Find where the given text appears and provide that cell's center as (x, y) coordinate. 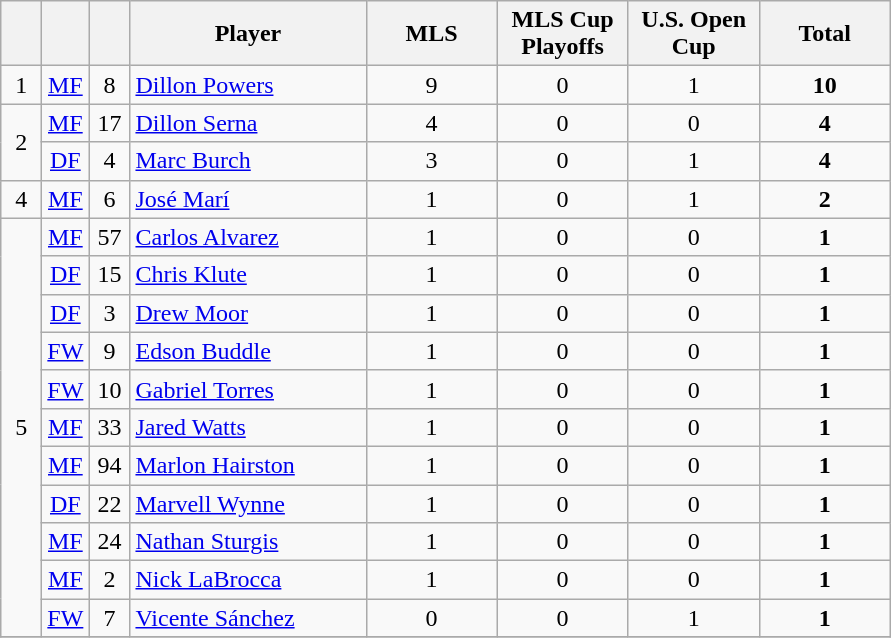
Carlos Alvarez (248, 237)
15 (110, 275)
57 (110, 237)
Drew Moor (248, 313)
Edson Buddle (248, 351)
22 (110, 503)
Chris Klute (248, 275)
17 (110, 123)
24 (110, 542)
Player (248, 34)
8 (110, 85)
Marc Burch (248, 161)
33 (110, 427)
Marlon Hairston (248, 465)
Nathan Sturgis (248, 542)
Jared Watts (248, 427)
Dillon Powers (248, 85)
Dillon Serna (248, 123)
6 (110, 199)
94 (110, 465)
Total (824, 34)
U.S. Open Cup (694, 34)
MLS (432, 34)
Vicente Sánchez (248, 618)
Nick LaBrocca (248, 580)
José Marí (248, 199)
5 (22, 428)
7 (110, 618)
Gabriel Torres (248, 389)
MLS Cup Playoffs (562, 34)
Marvell Wynne (248, 503)
